Identify which cell holds the provided text, then report its (X, Y) central coordinate. 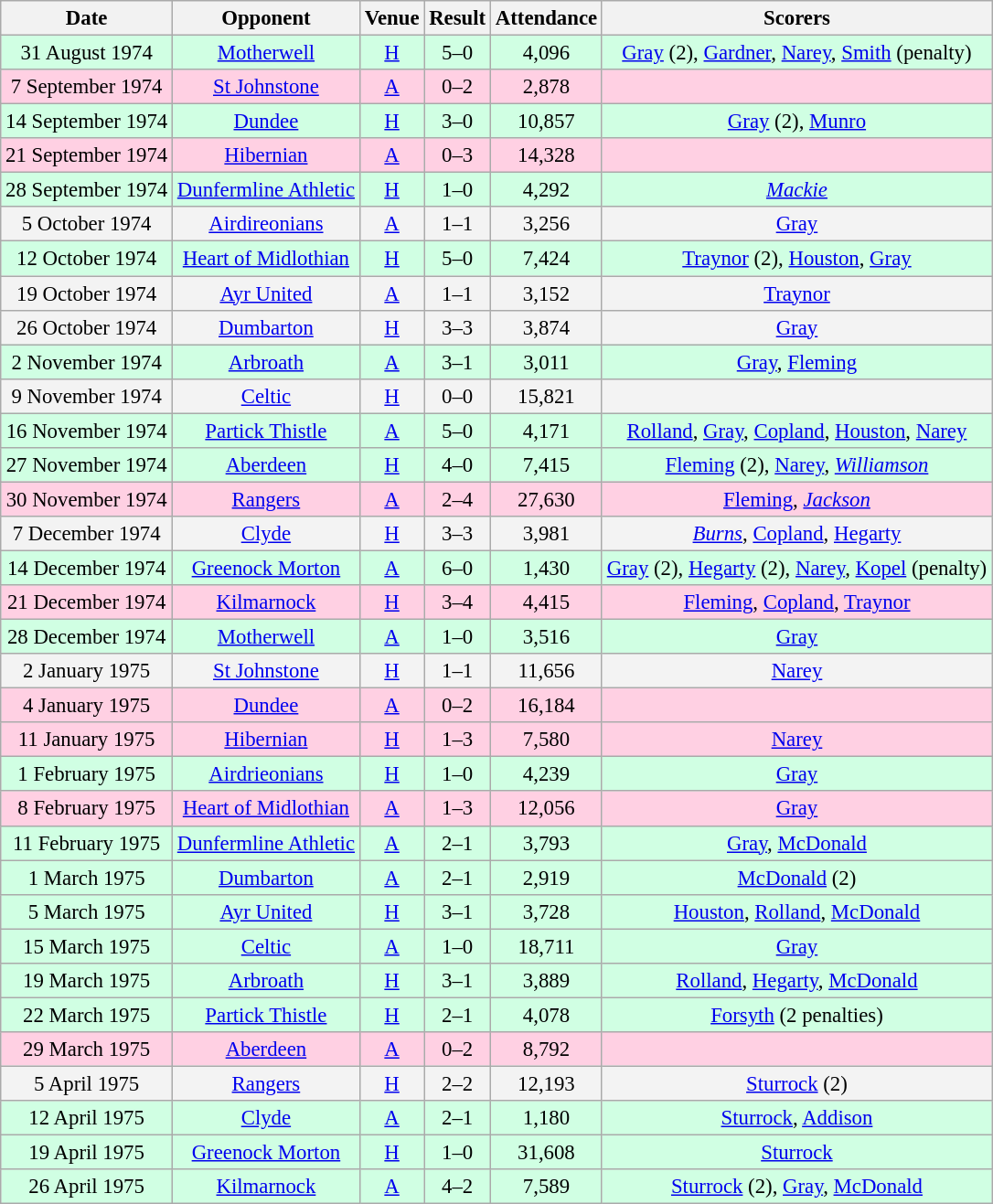
19 April 1975 (87, 1153)
16 November 1974 (87, 431)
15 March 1975 (87, 946)
Venue (391, 18)
Fleming (2), Narey, Williamson (796, 465)
30 November 1974 (87, 499)
5 March 1975 (87, 911)
1 March 1975 (87, 878)
8,792 (546, 1050)
Airdireonians (267, 224)
26 October 1974 (87, 327)
Sturrock (2) (796, 1083)
18,711 (546, 946)
12,056 (546, 809)
27 November 1974 (87, 465)
Sturrock (796, 1153)
Burns, Copland, Hegarty (796, 534)
Sturrock, Addison (796, 1118)
Rolland, Hegarty, McDonald (796, 981)
3–4 (457, 602)
Result (457, 18)
5 October 1974 (87, 224)
3,889 (546, 981)
Opponent (267, 18)
9 November 1974 (87, 396)
7,424 (546, 259)
2–4 (457, 499)
3,793 (546, 843)
0–0 (457, 396)
Fleming, Copland, Traynor (796, 602)
4 January 1975 (87, 706)
22 March 1975 (87, 1015)
7,589 (546, 1187)
McDonald (2) (796, 878)
28 December 1974 (87, 637)
Rolland, Gray, Copland, Houston, Narey (796, 431)
Gray, McDonald (796, 843)
21 December 1974 (87, 602)
4–2 (457, 1187)
7,580 (546, 740)
3,728 (546, 911)
26 April 1975 (87, 1187)
1 February 1975 (87, 774)
11,656 (546, 671)
2,878 (546, 87)
11 February 1975 (87, 843)
12 October 1974 (87, 259)
3,256 (546, 224)
12 April 1975 (87, 1118)
12,193 (546, 1083)
16,184 (546, 706)
14,328 (546, 155)
4,096 (546, 53)
Sturrock (2), Gray, McDonald (796, 1187)
28 September 1974 (87, 190)
2–2 (457, 1083)
4,292 (546, 190)
15,821 (546, 396)
Attendance (546, 18)
3–0 (457, 122)
3,516 (546, 637)
Fleming, Jackson (796, 499)
Traynor (796, 293)
4,171 (546, 431)
Date (87, 18)
14 December 1974 (87, 568)
7,415 (546, 465)
4,239 (546, 774)
31,608 (546, 1153)
3,981 (546, 534)
1,430 (546, 568)
3,874 (546, 327)
21 September 1974 (87, 155)
7 September 1974 (87, 87)
Traynor (2), Houston, Gray (796, 259)
Houston, Rolland, McDonald (796, 911)
4,415 (546, 602)
3,152 (546, 293)
Gray (2), Munro (796, 122)
Gray (2), Hegarty (2), Narey, Kopel (penalty) (796, 568)
2 January 1975 (87, 671)
5 April 1975 (87, 1083)
29 March 1975 (87, 1050)
11 January 1975 (87, 740)
Scorers (796, 18)
2 November 1974 (87, 362)
14 September 1974 (87, 122)
7 December 1974 (87, 534)
Airdrieonians (267, 774)
27,630 (546, 499)
31 August 1974 (87, 53)
Forsyth (2 penalties) (796, 1015)
6–0 (457, 568)
4–0 (457, 465)
0–3 (457, 155)
Gray, Fleming (796, 362)
3,011 (546, 362)
8 February 1975 (87, 809)
19 March 1975 (87, 981)
Gray (2), Gardner, Narey, Smith (penalty) (796, 53)
4,078 (546, 1015)
Mackie (796, 190)
10,857 (546, 122)
1,180 (546, 1118)
19 October 1974 (87, 293)
2,919 (546, 878)
